Find where the given text appears and provide that cell's center as [x, y] coordinate. 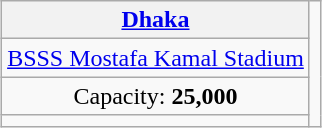
Dhaka [156, 20]
BSSS Mostafa Kamal Stadium [156, 58]
Capacity: 25,000 [156, 96]
